Locate the cell with the specified text and output its (x, y) center coordinate. 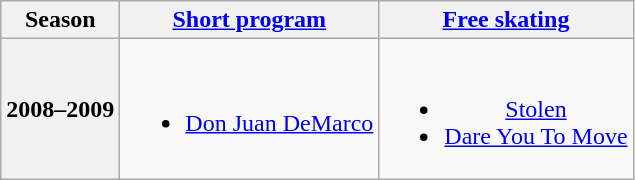
2008–2009 (60, 109)
Short program (250, 20)
Don Juan DeMarco (250, 109)
Season (60, 20)
Free skating (506, 20)
Stolen Dare You To Move (506, 109)
